Return the [X, Y] coordinate for the center point of the cell that contains the specified text.  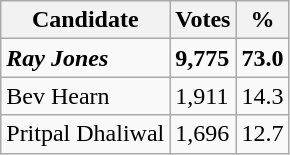
Ray Jones [86, 58]
1,911 [203, 96]
12.7 [262, 134]
9,775 [203, 58]
Votes [203, 20]
Bev Hearn [86, 96]
73.0 [262, 58]
14.3 [262, 96]
1,696 [203, 134]
Candidate [86, 20]
Pritpal Dhaliwal [86, 134]
% [262, 20]
